For the text-containing cell, return its midpoint in [x, y] coordinate format. 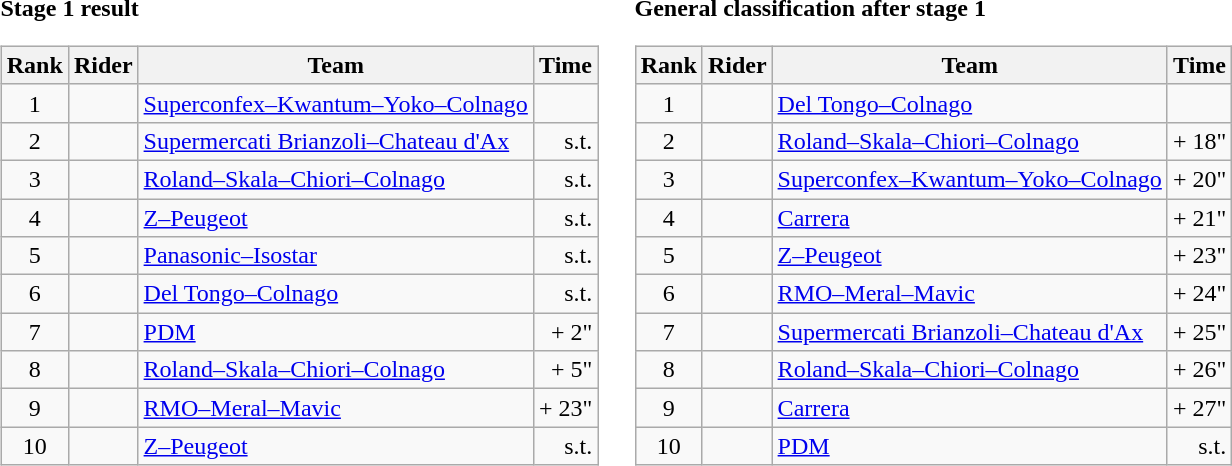
+ 26" [1199, 370]
+ 20" [1199, 179]
+ 21" [1199, 217]
+ 27" [1199, 408]
+ 18" [1199, 141]
+ 25" [1199, 332]
+ 2" [565, 332]
Panasonic–Isostar [336, 256]
+ 24" [1199, 294]
+ 5" [565, 370]
